Return the [x, y] coordinate for the center point of the cell that contains the specified text.  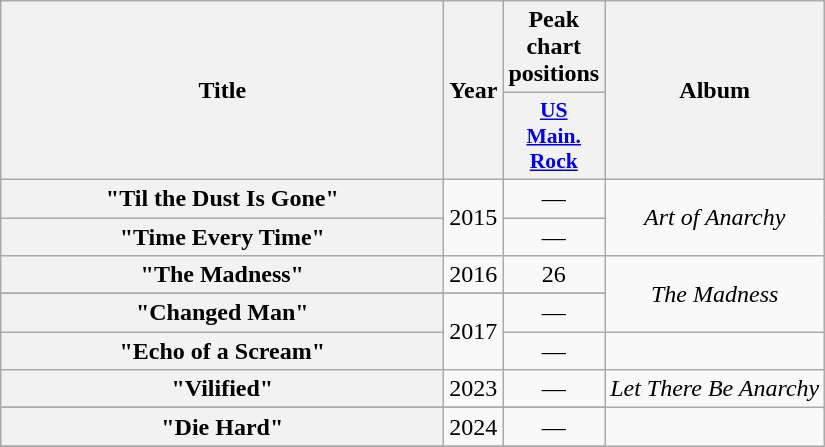
2024 [474, 427]
"Til the Dust Is Gone" [222, 198]
Title [222, 90]
"The Madness" [222, 275]
26 [554, 275]
Album [715, 90]
"Echo of a Scream" [222, 351]
"Changed Man" [222, 313]
The Madness [715, 294]
Art of Anarchy [715, 217]
Peak chart positions [554, 47]
"Vilified" [222, 389]
Let There Be Anarchy [715, 389]
"Die Hard" [222, 427]
2016 [474, 275]
2023 [474, 389]
Year [474, 90]
2017 [474, 332]
USMain.Rock [554, 136]
"Time Every Time" [222, 237]
2015 [474, 217]
